Output the (X, Y) coordinate of the center of the cell containing the given text.  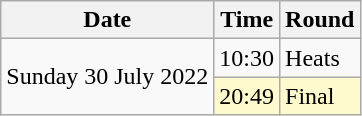
Round (320, 20)
Final (320, 96)
Sunday 30 July 2022 (108, 77)
10:30 (247, 58)
20:49 (247, 96)
Time (247, 20)
Heats (320, 58)
Date (108, 20)
